Provide the [X, Y] coordinate of the cell's center where the given text is located.  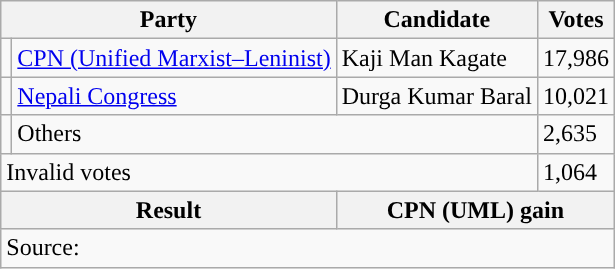
CPN (UML) gain [475, 210]
Result [168, 210]
Votes [576, 20]
Nepali Congress [174, 96]
Party [168, 20]
Durga Kumar Baral [436, 96]
17,986 [576, 58]
2,635 [576, 134]
1,064 [576, 172]
CPN (Unified Marxist–Leninist) [174, 58]
Source: [308, 248]
Candidate [436, 20]
Others [275, 134]
10,021 [576, 96]
Invalid votes [270, 172]
Kaji Man Kagate [436, 58]
